For the text-containing cell, return its midpoint in (X, Y) coordinate format. 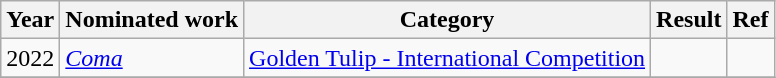
Golden Tulip - International Competition (448, 58)
Year (30, 20)
2022 (30, 58)
Result (689, 20)
Coma (152, 58)
Category (448, 20)
Ref (750, 20)
Nominated work (152, 20)
